Search for the cell housing the specified text and yield its (x, y) center coordinate. 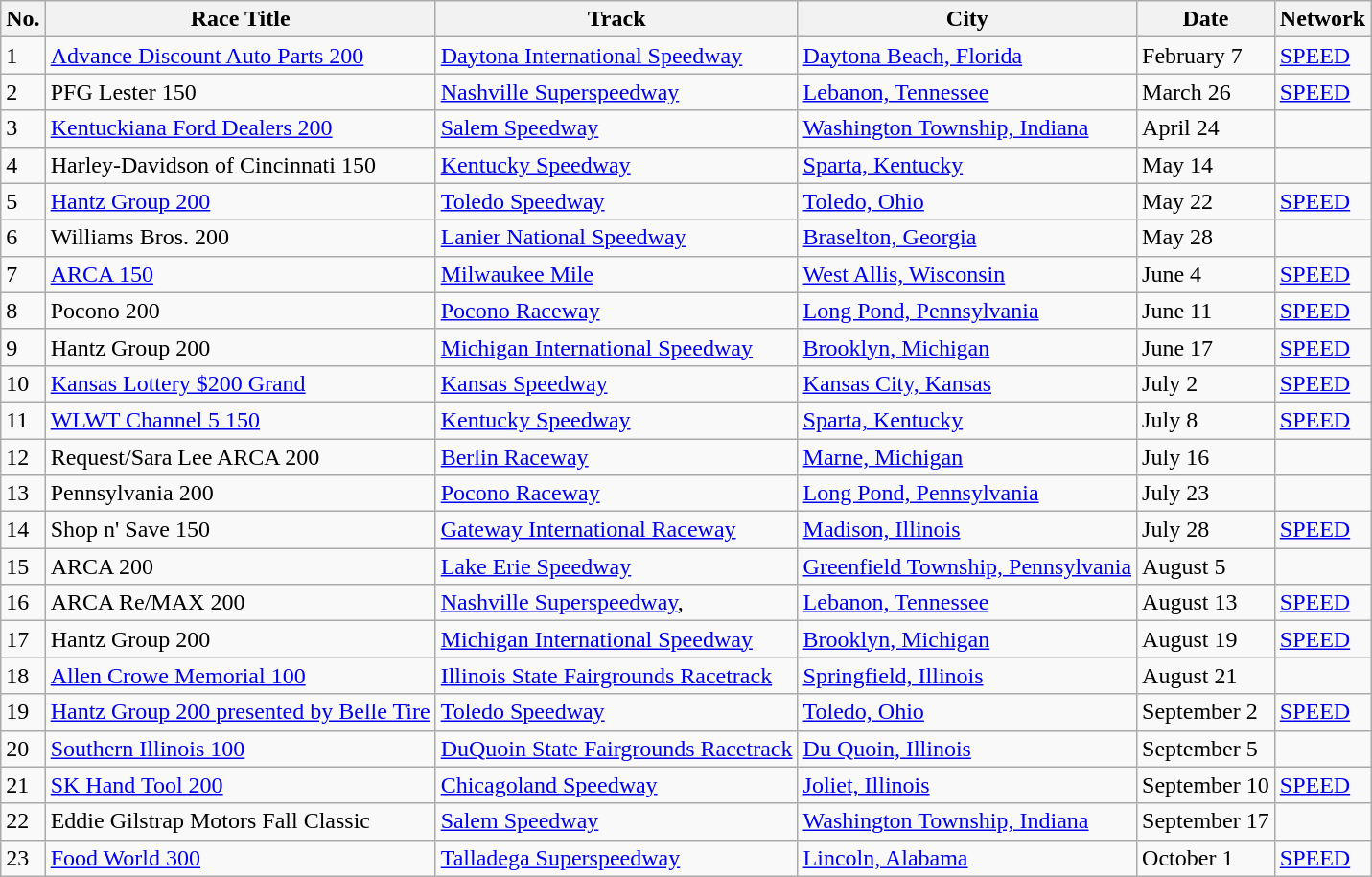
2 (23, 92)
13 (23, 494)
10 (23, 383)
9 (23, 347)
22 (23, 821)
Kansas Lottery $200 Grand (240, 383)
August 19 (1206, 639)
Gateway International Raceway (616, 530)
June 4 (1206, 274)
August 5 (1206, 566)
3 (23, 128)
Eddie Gilstrap Motors Fall Classic (240, 821)
5 (23, 201)
Date (1206, 19)
Pocono 200 (240, 311)
August 21 (1206, 676)
July 2 (1206, 383)
8 (23, 311)
Du Quoin, Illinois (967, 749)
Chicagoland Speedway (616, 785)
Illinois State Fairgrounds Racetrack (616, 676)
PFG Lester 150 (240, 92)
Kentuckiana Ford Dealers 200 (240, 128)
Nashville Superspeedway (616, 92)
Madison, Illinois (967, 530)
Hantz Group 200 presented by Belle Tire (240, 712)
May 28 (1206, 238)
SK Hand Tool 200 (240, 785)
Greenfield Township, Pennsylvania (967, 566)
Network (1322, 19)
Food World 300 (240, 858)
Braselton, Georgia (967, 238)
Race Title (240, 19)
23 (23, 858)
1 (23, 56)
7 (23, 274)
February 7 (1206, 56)
Nashville Superspeedway, (616, 603)
Harley-Davidson of Cincinnati 150 (240, 165)
June 17 (1206, 347)
18 (23, 676)
Request/Sara Lee ARCA 200 (240, 457)
July 16 (1206, 457)
ARCA Re/MAX 200 (240, 603)
4 (23, 165)
WLWT Channel 5 150 (240, 420)
City (967, 19)
April 24 (1206, 128)
14 (23, 530)
March 26 (1206, 92)
21 (23, 785)
Southern Illinois 100 (240, 749)
Daytona Beach, Florida (967, 56)
16 (23, 603)
6 (23, 238)
ARCA 150 (240, 274)
Allen Crowe Memorial 100 (240, 676)
Berlin Raceway (616, 457)
Joliet, Illinois (967, 785)
May 14 (1206, 165)
20 (23, 749)
Lanier National Speedway (616, 238)
May 22 (1206, 201)
Lake Erie Speedway (616, 566)
11 (23, 420)
17 (23, 639)
July 8 (1206, 420)
Track (616, 19)
12 (23, 457)
August 13 (1206, 603)
July 28 (1206, 530)
September 10 (1206, 785)
June 11 (1206, 311)
July 23 (1206, 494)
15 (23, 566)
Springfield, Illinois (967, 676)
Pennsylvania 200 (240, 494)
Milwaukee Mile (616, 274)
Kansas Speedway (616, 383)
September 2 (1206, 712)
Lincoln, Alabama (967, 858)
September 5 (1206, 749)
Talladega Superspeedway (616, 858)
No. (23, 19)
Kansas City, Kansas (967, 383)
19 (23, 712)
Williams Bros. 200 (240, 238)
September 17 (1206, 821)
Marne, Michigan (967, 457)
ARCA 200 (240, 566)
DuQuoin State Fairgrounds Racetrack (616, 749)
October 1 (1206, 858)
Advance Discount Auto Parts 200 (240, 56)
Daytona International Speedway (616, 56)
West Allis, Wisconsin (967, 274)
Shop n' Save 150 (240, 530)
